Find where the given text appears and provide that cell's center as (x, y) coordinate. 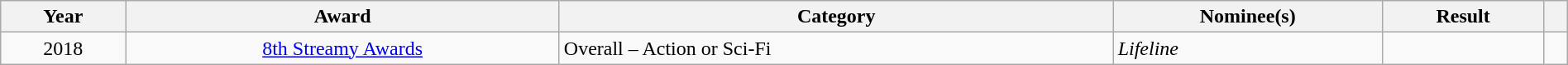
Category (836, 17)
2018 (63, 48)
Year (63, 17)
Award (342, 17)
Overall – Action or Sci-Fi (836, 48)
Lifeline (1247, 48)
Nominee(s) (1247, 17)
8th Streamy Awards (342, 48)
Result (1463, 17)
